For the text-containing cell, return its midpoint in (X, Y) coordinate format. 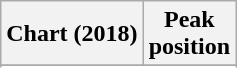
Chart (2018) (72, 34)
Peakposition (189, 34)
